Capture the cell that displays the provided text and extract its [x, y] central coordinate. 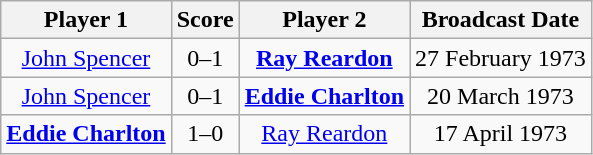
Score [205, 20]
Player 1 [86, 20]
20 March 1973 [501, 96]
Player 2 [324, 20]
17 April 1973 [501, 134]
Broadcast Date [501, 20]
1–0 [205, 134]
27 February 1973 [501, 58]
